Find where the given text appears and provide that cell's center as [x, y] coordinate. 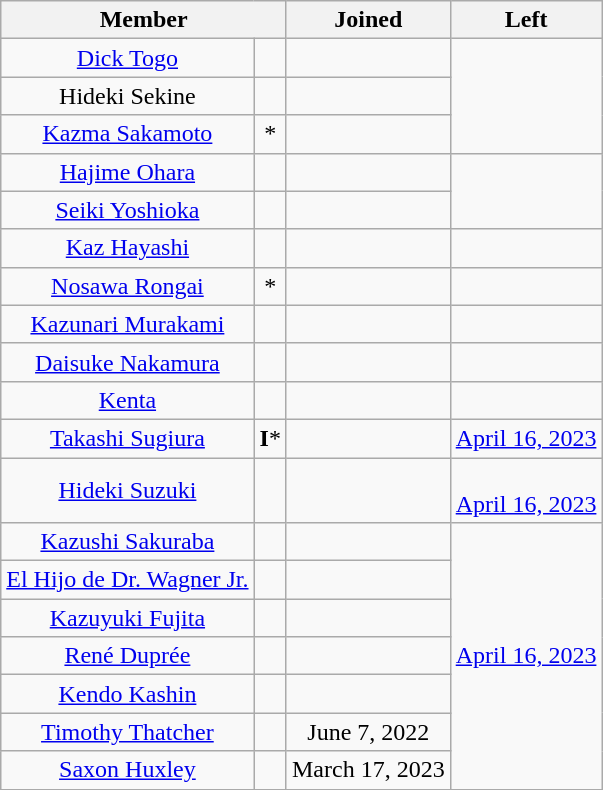
June 7, 2022 [368, 732]
El Hijo de Dr. Wagner Jr. [128, 580]
René Duprée [128, 656]
Seiki Yoshioka [128, 210]
Dick Togo [128, 58]
Daisuke Nakamura [128, 362]
Kendo Kashin [128, 694]
Kazma Sakamoto [128, 134]
Kazushi Sakuraba [128, 542]
Kaz Hayashi [128, 248]
Left [526, 20]
Hideki Suzuki [128, 490]
Kazunari Murakami [128, 324]
Takashi Sugiura [128, 438]
Timothy Thatcher [128, 732]
Saxon Huxley [128, 770]
Kenta [128, 400]
March 17, 2023 [368, 770]
Nosawa Rongai [128, 286]
Hideki Sekine [128, 96]
I* [270, 438]
Hajime Ohara [128, 172]
Member [144, 20]
Joined [368, 20]
Kazuyuki Fujita [128, 618]
